Output the (X, Y) coordinate of the center of the cell containing the given text.  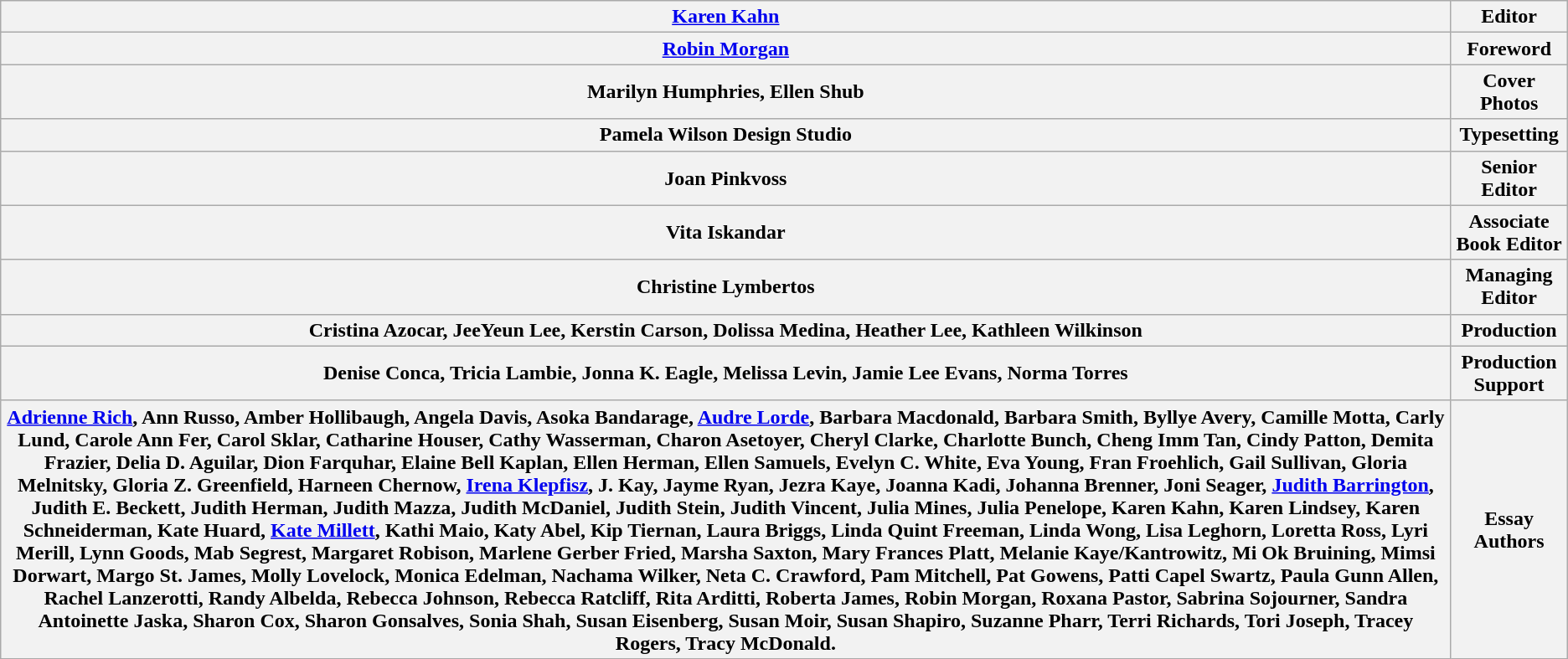
Associate Book Editor (1509, 233)
Pamela Wilson Design Studio (725, 135)
Cristina Azocar, JeeYeun Lee, Kerstin Carson, Dolissa Medina, Heather Lee, Kathleen Wilkinson (725, 330)
Senior Editor (1509, 178)
Production (1509, 330)
Managing Editor (1509, 286)
Cover Photos (1509, 92)
Joan Pinkvoss (725, 178)
Foreword (1509, 49)
Production Support (1509, 373)
Vita Iskandar (725, 233)
Marilyn Humphries, Ellen Shub (725, 92)
Essay Authors (1509, 529)
Robin Morgan (725, 49)
Editor (1509, 17)
Karen Kahn (725, 17)
Denise Conca, Tricia Lambie, Jonna K. Eagle, Melissa Levin, Jamie Lee Evans, Norma Torres (725, 373)
Typesetting (1509, 135)
Christine Lymbertos (725, 286)
